Pinpoint the cell where the given text exists, returning its [x, y] midpoint coordinate. 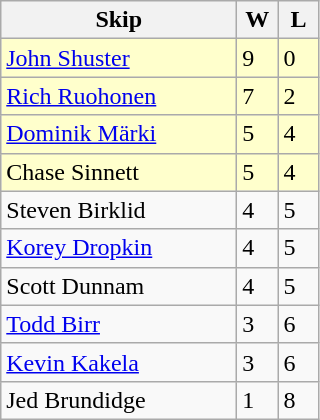
Dominik Märki [119, 134]
Scott Dunnam [119, 286]
2 [298, 96]
7 [258, 96]
Chase Sinnett [119, 172]
1 [258, 400]
John Shuster [119, 58]
Jed Brundidge [119, 400]
Rich Ruohonen [119, 96]
Steven Birklid [119, 210]
8 [298, 400]
0 [298, 58]
Todd Birr [119, 324]
Kevin Kakela [119, 362]
L [298, 20]
Korey Dropkin [119, 248]
9 [258, 58]
W [258, 20]
Skip [119, 20]
